Capture the cell that displays the provided text and extract its [x, y] central coordinate. 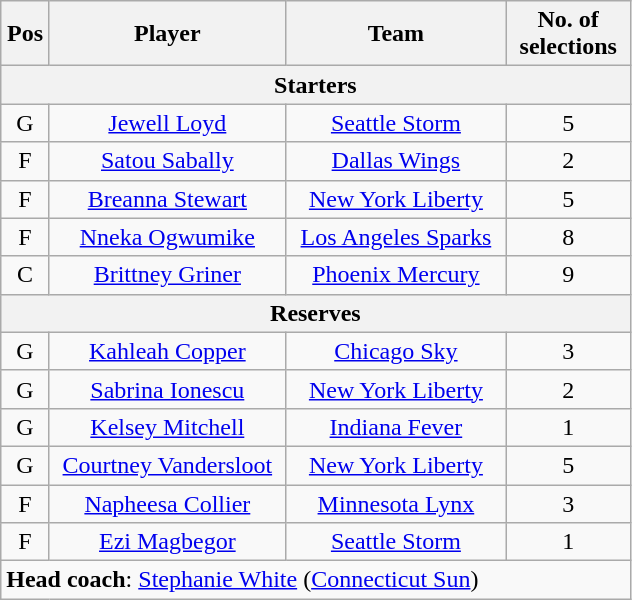
Kahleah Copper [167, 351]
Brittney Griner [167, 275]
Napheesa Collier [167, 503]
9 [568, 275]
Kelsey Mitchell [167, 427]
Jewell Loyd [167, 123]
Chicago Sky [396, 351]
Nneka Ogwumike [167, 237]
Team [396, 34]
Dallas Wings [396, 161]
Indiana Fever [396, 427]
C [26, 275]
Phoenix Mercury [396, 275]
Ezi Magbegor [167, 542]
Player [167, 34]
Starters [316, 85]
Minnesota Lynx [396, 503]
Courtney Vandersloot [167, 465]
Los Angeles Sparks [396, 237]
Pos [26, 34]
Satou Sabally [167, 161]
Head coach: Stephanie White (Connecticut Sun) [316, 580]
Sabrina Ionescu [167, 389]
8 [568, 237]
Breanna Stewart [167, 199]
Reserves [316, 313]
No. of selections [568, 34]
